Return [x, y] of the center of cell containing provided text 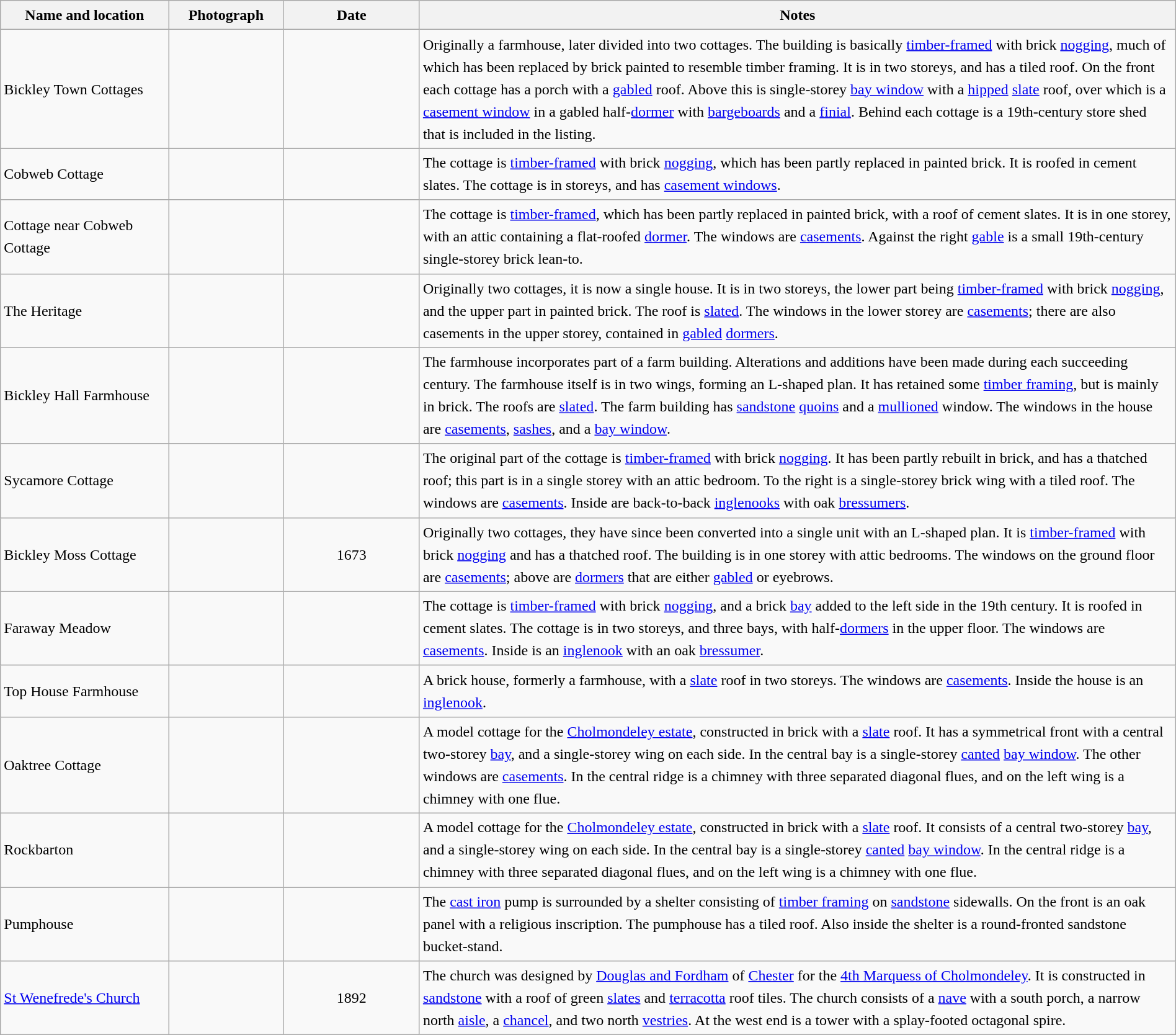
Name and location [84, 15]
Bickley Hall Farmhouse [84, 396]
Oaktree Cottage [84, 764]
A brick house, formerly a farmhouse, with a slate roof in two storeys. The windows are casements. Inside the house is an inglenook. [798, 691]
The Heritage [84, 310]
Cottage near Cobweb Cottage [84, 237]
Cobweb Cottage [84, 174]
Faraway Meadow [84, 628]
1673 [351, 555]
Notes [798, 15]
Top House Farmhouse [84, 691]
Sycamore Cottage [84, 480]
Photograph [226, 15]
1892 [351, 998]
Pumphouse [84, 925]
St Wenefrede's Church [84, 998]
Date [351, 15]
Bickley Town Cottages [84, 89]
Bickley Moss Cottage [84, 555]
Rockbarton [84, 850]
